Search for the cell housing the specified text and yield its [X, Y] center coordinate. 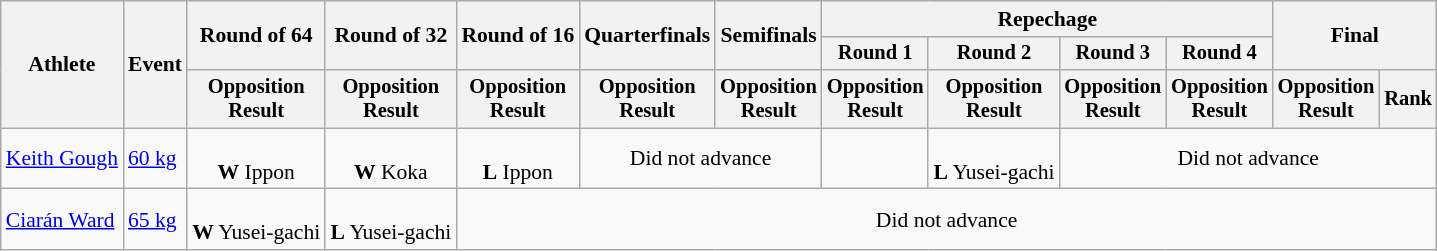
Repechage [1048, 19]
Event [155, 64]
Round 2 [994, 54]
Rank [1408, 99]
Round of 32 [390, 36]
Round 3 [1112, 54]
W Yusei-gachi [256, 220]
Semifinals [768, 36]
W Koka [390, 158]
Round 4 [1220, 54]
65 kg [155, 220]
Ciarán Ward [62, 220]
Quarterfinals [647, 36]
Athlete [62, 64]
Keith Gough [62, 158]
Round 1 [876, 54]
Final [1355, 36]
60 kg [155, 158]
Round of 16 [518, 36]
Round of 64 [256, 36]
W Ippon [256, 158]
L Ippon [518, 158]
